Provide the [x, y] coordinate of the cell's center where the given text is located.  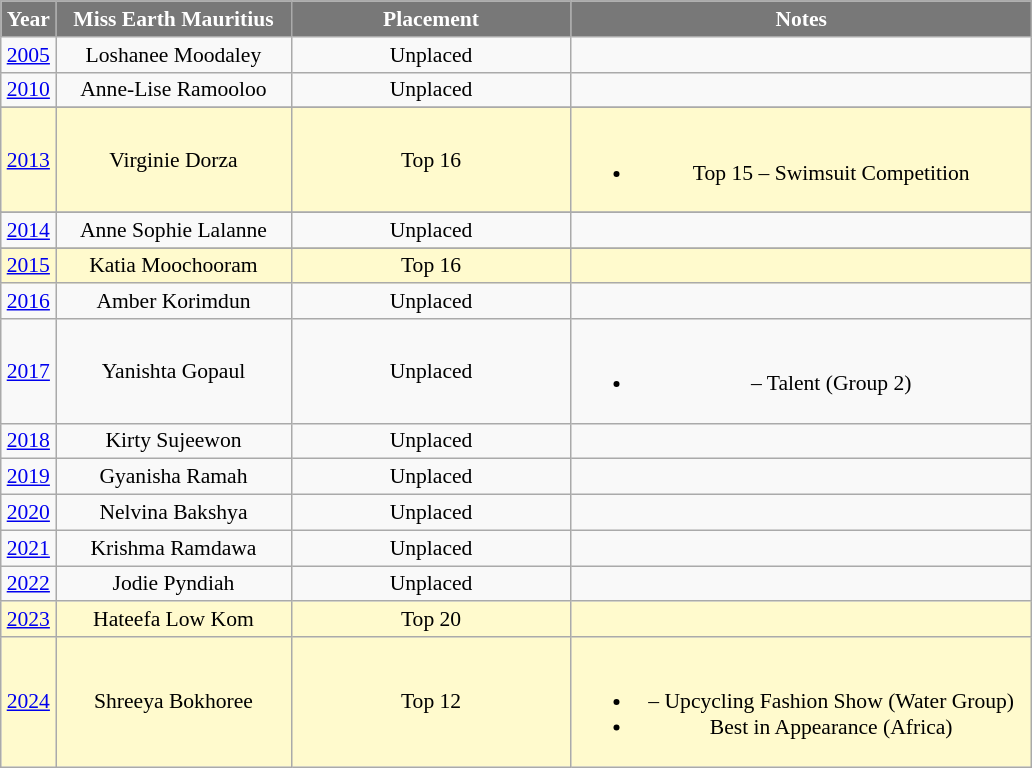
Hateefa Low Kom [174, 620]
Kirty Sujeewon [174, 441]
Placement [431, 19]
2010 [28, 90]
2020 [28, 513]
2021 [28, 548]
2013 [28, 160]
2016 [28, 302]
Krishma Ramdawa [174, 548]
2014 [28, 230]
Loshanee Moodaley [174, 55]
Top 20 [431, 620]
2018 [28, 441]
Katia Moochooram [174, 266]
Miss Earth Mauritius [174, 19]
Top 12 [431, 702]
2022 [28, 584]
– Upcycling Fashion Show (Water Group)Best in Appearance (Africa) [801, 702]
2015 [28, 266]
– Talent (Group 2) [801, 371]
Virginie Dorza [174, 160]
2024 [28, 702]
Notes [801, 19]
Shreeya Bokhoree [174, 702]
2023 [28, 620]
Anne Sophie Lalanne [174, 230]
Nelvina Bakshya [174, 513]
Amber Korimdun [174, 302]
2017 [28, 371]
Anne-Lise Ramooloo [174, 90]
2005 [28, 55]
Gyanisha Ramah [174, 477]
Yanishta Gopaul [174, 371]
2019 [28, 477]
Top 15 – Swimsuit Competition [801, 160]
Year [28, 19]
Jodie Pyndiah [174, 584]
